Find where the given text appears and provide that cell's center as (X, Y) coordinate. 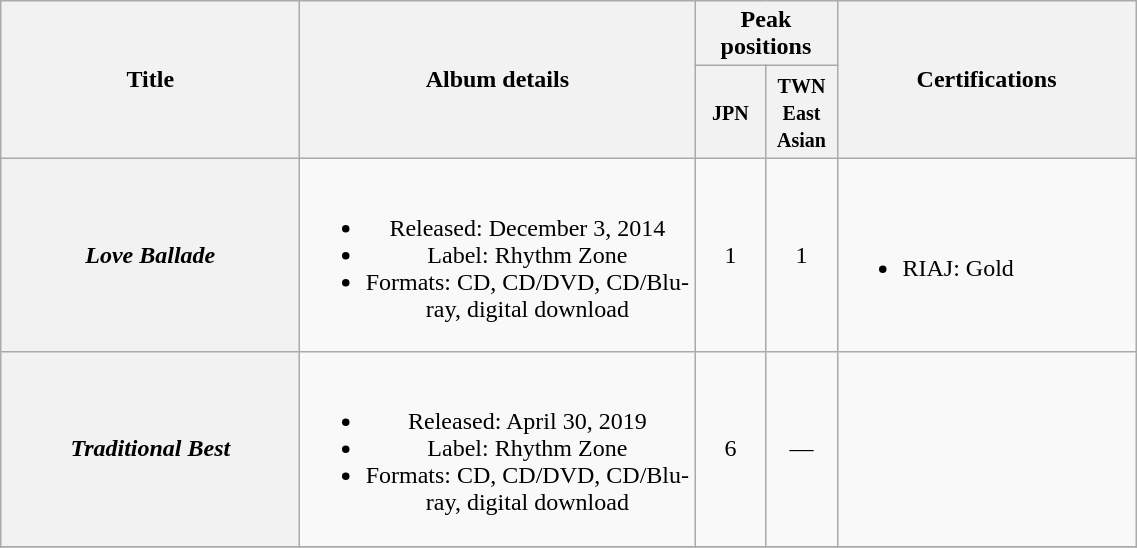
Released: April 30, 2019 Label: Rhythm ZoneFormats: CD, CD/DVD, CD/Blu-ray, digital download (498, 449)
Title (150, 80)
Love Ballade (150, 255)
— (802, 449)
TWN East Asian (802, 112)
JPN (730, 112)
RIAJ: Gold (986, 255)
6 (730, 449)
Released: December 3, 2014 Label: Rhythm ZoneFormats: CD, CD/DVD, CD/Blu-ray, digital download (498, 255)
Album details (498, 80)
Traditional Best (150, 449)
Peak positions (766, 34)
Certifications (986, 80)
